Locate the cell with the specified text and output its [x, y] center coordinate. 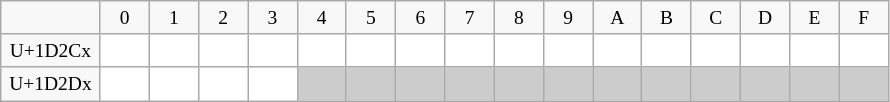
E [814, 18]
9 [568, 18]
2 [224, 18]
3 [272, 18]
0 [124, 18]
B [666, 18]
1 [174, 18]
8 [518, 18]
C [716, 18]
7 [470, 18]
U+1D2Cx [50, 50]
D [764, 18]
6 [420, 18]
5 [370, 18]
4 [322, 18]
A [618, 18]
F [864, 18]
U+1D2Dx [50, 84]
